For the text-containing cell, return its midpoint in (x, y) coordinate format. 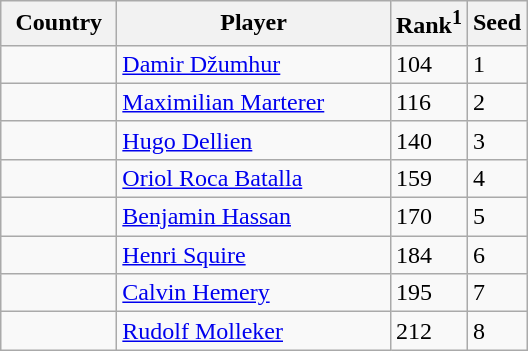
Maximilian Marterer (254, 102)
170 (428, 217)
2 (496, 102)
195 (428, 293)
212 (428, 331)
Hugo Dellien (254, 140)
7 (496, 293)
Damir Džumhur (254, 64)
Oriol Roca Batalla (254, 178)
116 (428, 102)
4 (496, 178)
Country (59, 24)
8 (496, 331)
Henri Squire (254, 255)
Rank1 (428, 24)
184 (428, 255)
Player (254, 24)
140 (428, 140)
Benjamin Hassan (254, 217)
Rudolf Molleker (254, 331)
Calvin Hemery (254, 293)
6 (496, 255)
3 (496, 140)
104 (428, 64)
5 (496, 217)
1 (496, 64)
Seed (496, 24)
159 (428, 178)
